Identify which cell holds the provided text, then report its (X, Y) central coordinate. 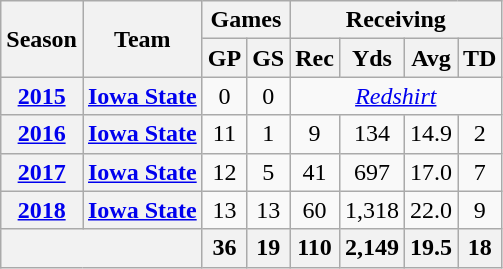
GS (268, 58)
134 (372, 134)
7 (480, 172)
Yds (372, 58)
Redshirt (396, 96)
GP (224, 58)
18 (480, 248)
2018 (42, 210)
19.5 (430, 248)
110 (315, 248)
2 (480, 134)
Games (246, 20)
60 (315, 210)
1,318 (372, 210)
14.9 (430, 134)
TD (480, 58)
1 (268, 134)
Season (42, 39)
17.0 (430, 172)
36 (224, 248)
22.0 (430, 210)
19 (268, 248)
2,149 (372, 248)
2017 (42, 172)
2016 (42, 134)
5 (268, 172)
2015 (42, 96)
Team (142, 39)
12 (224, 172)
11 (224, 134)
Avg (430, 58)
41 (315, 172)
Rec (315, 58)
Receiving (396, 20)
697 (372, 172)
